Extract the [x, y] coordinate from the center of the cell holding the provided text.  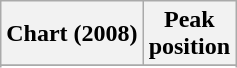
Chart (2008) [72, 34]
Peakposition [189, 34]
